Extract the [x, y] coordinate from the center of the cell holding the provided text.  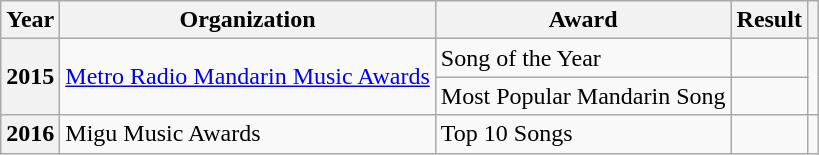
Award [583, 20]
Result [769, 20]
Metro Radio Mandarin Music Awards [248, 77]
Song of the Year [583, 58]
Migu Music Awards [248, 134]
Top 10 Songs [583, 134]
2016 [30, 134]
Most Popular Mandarin Song [583, 96]
Organization [248, 20]
Year [30, 20]
2015 [30, 77]
